Output the [X, Y] coordinate of the center of the cell containing the given text.  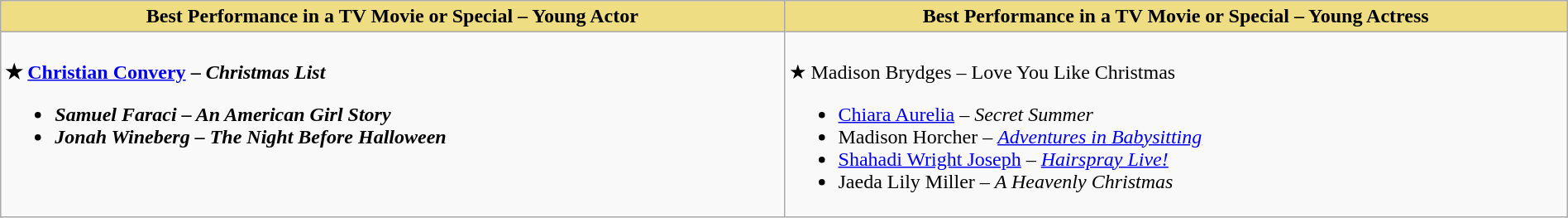
Best Performance in a TV Movie or Special – Young Actor [392, 17]
Best Performance in a TV Movie or Special – Young Actress [1176, 17]
★ Christian Convery – Christmas ListSamuel Faraci – An American Girl StoryJonah Wineberg – The Night Before Halloween [392, 124]
